For the text-containing cell, return its midpoint in [x, y] coordinate format. 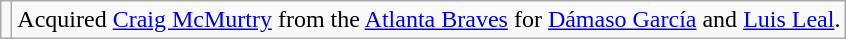
Acquired Craig McMurtry from the Atlanta Braves for Dámaso García and Luis Leal. [429, 20]
